Identify which cell holds the provided text, then report its [X, Y] central coordinate. 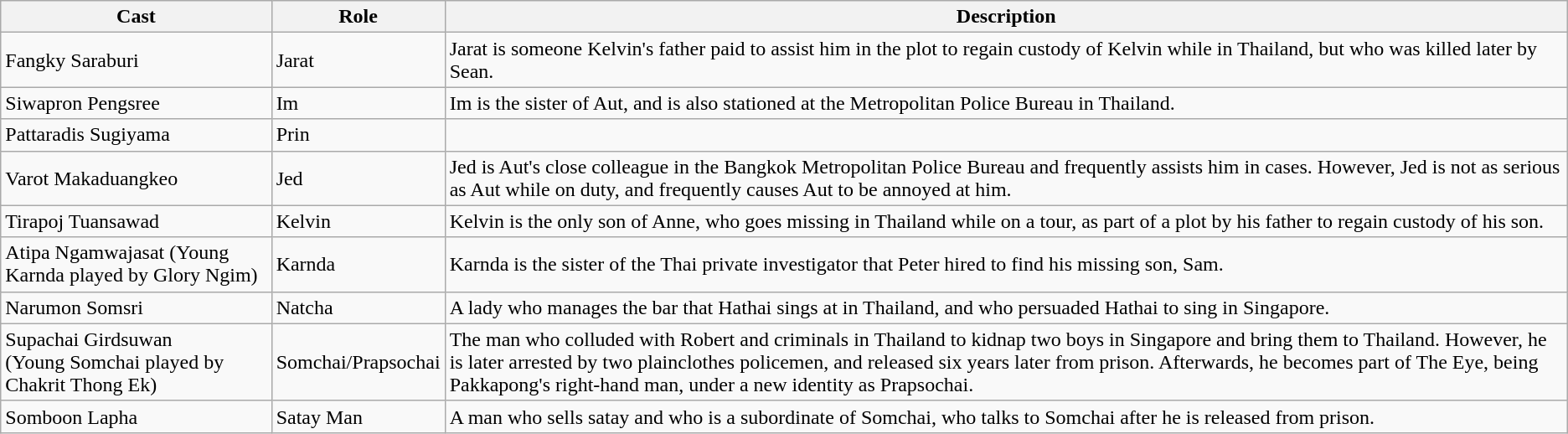
Jarat [358, 60]
Supachai Girdsuwan(Young Somchai played by Chakrit Thong Ek) [136, 362]
Natcha [358, 307]
Somboon Lapha [136, 416]
Somchai/Prapsochai [358, 362]
Tirapoj Tuansawad [136, 221]
Jed [358, 178]
Atipa Ngamwajasat (Young Karnda played by Glory Ngim) [136, 265]
Cast [136, 17]
Prin [358, 135]
Im [358, 103]
Narumon Somsri [136, 307]
Im is the sister of Aut, and is also stationed at the Metropolitan Police Bureau in Thailand. [1006, 103]
Jarat is someone Kelvin's father paid to assist him in the plot to regain custody of Kelvin while in Thailand, but who was killed later by Sean. [1006, 60]
Kelvin [358, 221]
Kelvin is the only son of Anne, who goes missing in Thailand while on a tour, as part of a plot by his father to regain custody of his son. [1006, 221]
Fangky Saraburi [136, 60]
A man who sells satay and who is a subordinate of Somchai, who talks to Somchai after he is released from prison. [1006, 416]
Description [1006, 17]
Satay Man [358, 416]
Siwapron Pengsree [136, 103]
Role [358, 17]
Karnda is the sister of the Thai private investigator that Peter hired to find his missing son, Sam. [1006, 265]
Pattaradis Sugiyama [136, 135]
A lady who manages the bar that Hathai sings at in Thailand, and who persuaded Hathai to sing in Singapore. [1006, 307]
Varot Makaduangkeo [136, 178]
Karnda [358, 265]
